Detect which cell encompasses the target text, then output its (x, y) center coordinate. 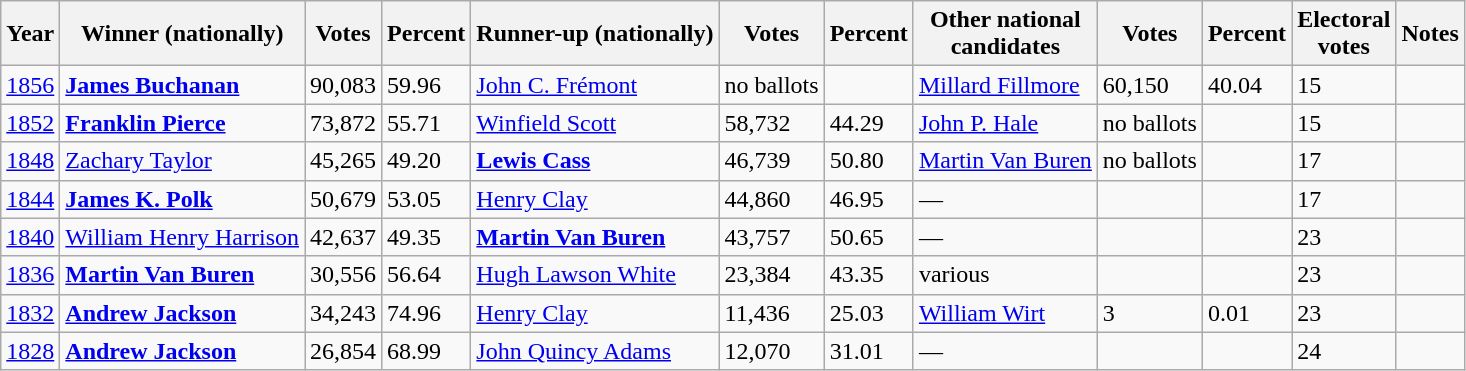
73,872 (344, 123)
James K. Polk (182, 199)
23,384 (772, 275)
0.01 (1246, 313)
various (1005, 275)
68.99 (426, 351)
55.71 (426, 123)
90,083 (344, 85)
Runner-up (nationally) (595, 34)
44,860 (772, 199)
24 (1344, 351)
1836 (30, 275)
Other nationalcandidates (1005, 34)
William Henry Harrison (182, 237)
1832 (30, 313)
John C. Frémont (595, 85)
50.80 (868, 161)
74.96 (426, 313)
Hugh Lawson White (595, 275)
43,757 (772, 237)
59.96 (426, 85)
11,436 (772, 313)
John Quincy Adams (595, 351)
1844 (30, 199)
James Buchanan (182, 85)
1840 (30, 237)
Zachary Taylor (182, 161)
Electoralvotes (1344, 34)
John P. Hale (1005, 123)
30,556 (344, 275)
43.35 (868, 275)
Millard Fillmore (1005, 85)
3 (1150, 313)
Winfield Scott (595, 123)
58,732 (772, 123)
1828 (30, 351)
46,739 (772, 161)
44.29 (868, 123)
26,854 (344, 351)
1848 (30, 161)
56.64 (426, 275)
49.20 (426, 161)
William Wirt (1005, 313)
Franklin Pierce (182, 123)
46.95 (868, 199)
40.04 (1246, 85)
60,150 (1150, 85)
Winner (nationally) (182, 34)
1856 (30, 85)
34,243 (344, 313)
49.35 (426, 237)
42,637 (344, 237)
12,070 (772, 351)
31.01 (868, 351)
50.65 (868, 237)
45,265 (344, 161)
50,679 (344, 199)
Year (30, 34)
Notes (1430, 34)
25.03 (868, 313)
1852 (30, 123)
53.05 (426, 199)
Lewis Cass (595, 161)
